For the text-containing cell, return its midpoint in [x, y] coordinate format. 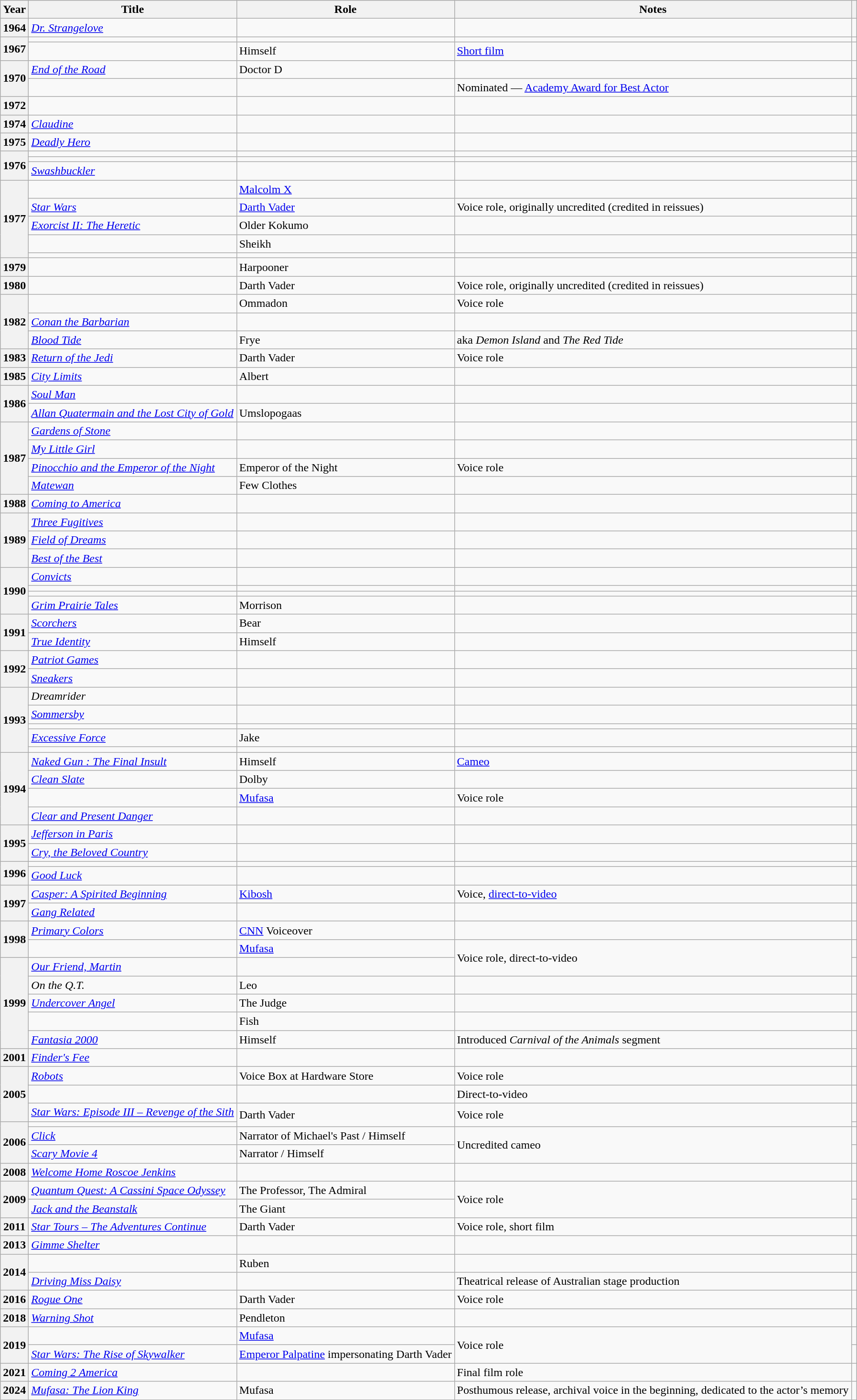
Our Friend, Martin [133, 966]
Rogue One [133, 1300]
Finder's Fee [133, 1058]
Morrison [345, 605]
Soul Man [133, 394]
1998 [14, 939]
Welcome Home Roscoe Jenkins [133, 1172]
Best of the Best [133, 558]
Gimme Shelter [133, 1245]
1986 [14, 403]
1980 [14, 285]
Three Fugitives [133, 522]
Coming 2 America [133, 1372]
Ommadon [345, 304]
1997 [14, 903]
2018 [14, 1318]
Voice Box at Hardware Store [345, 1076]
1982 [14, 322]
1990 [14, 591]
Primary Colors [133, 930]
Scary Movie 4 [133, 1154]
Coming to America [133, 504]
1994 [14, 789]
Allan Quatermain and the Lost City of Gold [133, 412]
1991 [14, 632]
Emperor Palpatine impersonating Darth Vader [345, 1354]
End of the Road [133, 69]
1979 [14, 267]
Exorcist II: The Heretic [133, 226]
Short film [653, 51]
Fantasia 2000 [133, 1040]
2009 [14, 1199]
1964 [14, 28]
Gardens of Stone [133, 431]
2001 [14, 1058]
1993 [14, 719]
Introduced Carnival of the Animals segment [653, 1040]
Star Wars: The Rise of Skywalker [133, 1354]
Star Wars [133, 207]
Claudine [133, 124]
Casper: A Spirited Beginning [133, 894]
Matewan [133, 486]
Theatrical release of Australian stage production [653, 1281]
1977 [14, 219]
Leo [345, 985]
Uncredited cameo [653, 1145]
Dr. Strangelove [133, 28]
City Limits [133, 376]
Gang Related [133, 912]
Dolby [345, 780]
Quantum Quest: A Cassini Space Odyssey [133, 1190]
Year [14, 10]
Clean Slate [133, 780]
Star Tours – The Adventures Continue [133, 1226]
1995 [14, 843]
Sommersby [133, 714]
1999 [14, 1003]
2011 [14, 1226]
Jack and the Beanstalk [133, 1208]
Role [345, 10]
Jefferson in Paris [133, 834]
Naked Gun : The Final Insult [133, 761]
Umslopogaas [345, 412]
Title [133, 10]
Robots [133, 1076]
1983 [14, 358]
Kibosh [345, 894]
1992 [14, 669]
2013 [14, 1245]
Malcolm X [345, 189]
Undercover Angel [133, 1003]
2019 [14, 1345]
CNN Voiceover [345, 930]
2016 [14, 1300]
Sheikh [345, 244]
Grim Prairie Tales [133, 605]
Field of Dreams [133, 540]
Fish [345, 1021]
Pendleton [345, 1318]
Clear and Present Danger [133, 816]
The Giant [345, 1208]
1976 [14, 165]
Scorchers [133, 623]
1989 [14, 540]
True Identity [133, 641]
Good Luck [133, 876]
Cry, the Beloved Country [133, 852]
Voice role, direct-to-video [653, 957]
Posthumous release, archival voice in the beginning, dedicated to the actor’s memory [653, 1390]
Doctor D [345, 69]
My Little Girl [133, 449]
Pinocchio and the Emperor of the Night [133, 467]
Excessive Force [133, 738]
Star Wars: Episode III – Revenge of the Sith [133, 1112]
1974 [14, 124]
1988 [14, 504]
Direct-to-video [653, 1094]
Few Clothes [345, 486]
Mufasa: The Lion King [133, 1390]
1972 [14, 106]
Notes [653, 10]
Return of the Jedi [133, 358]
Deadly Hero [133, 142]
Swashbuckler [133, 171]
1987 [14, 458]
1967 [14, 49]
Conan the Barbarian [133, 322]
Frye [345, 340]
1985 [14, 376]
1970 [14, 78]
Narrator / Himself [345, 1154]
2008 [14, 1172]
Click [133, 1136]
Bear [345, 623]
Older Kokumo [345, 226]
Driving Miss Daisy [133, 1281]
Patriot Games [133, 660]
Dreamrider [133, 696]
Convicts [133, 576]
Narrator of Michael's Past / Himself [345, 1136]
Final film role [653, 1372]
Emperor of the Night [345, 467]
2005 [14, 1094]
Nominated — Academy Award for Best Actor [653, 87]
1975 [14, 142]
Harpooner [345, 267]
1996 [14, 873]
2014 [14, 1272]
On the Q.T. [133, 985]
Ruben [345, 1263]
2024 [14, 1390]
Blood Tide [133, 340]
Voice, direct-to-video [653, 894]
Cameo [653, 761]
Albert [345, 376]
aka Demon Island and The Red Tide [653, 340]
The Judge [345, 1003]
Sneakers [133, 678]
The Professor, The Admiral [345, 1190]
2006 [14, 1142]
Voice role, short film [653, 1226]
Warning Shot [133, 1318]
Jake [345, 738]
2021 [14, 1372]
